Extract the [x, y] coordinate from the center of the cell holding the provided text.  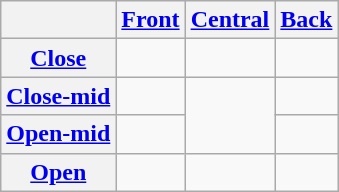
Close [58, 58]
Open [58, 172]
Front [150, 20]
Open-mid [58, 134]
Close-mid [58, 96]
Central [230, 20]
Back [306, 20]
